Identify which cell holds the provided text, then report its (X, Y) central coordinate. 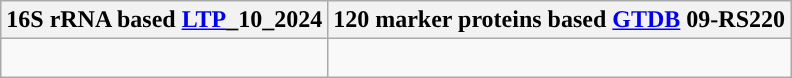
120 marker proteins based GTDB 09-RS220 (560, 20)
16S rRNA based LTP_10_2024 (164, 20)
